Provide the [X, Y] coordinate of the cell's center where the given text is located.  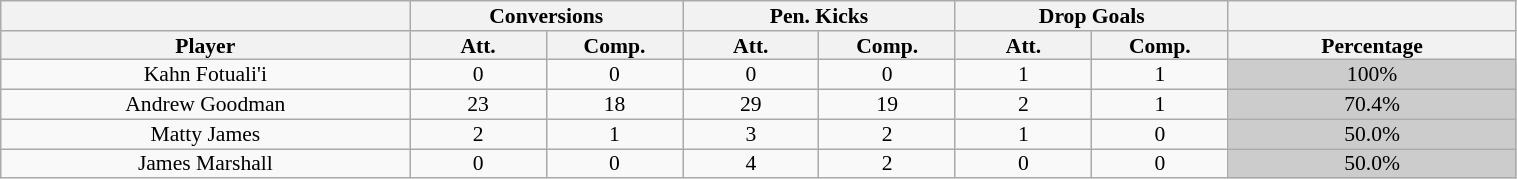
Andrew Goodman [206, 105]
23 [478, 105]
29 [751, 105]
Player [206, 46]
Matty James [206, 134]
4 [751, 164]
100% [1372, 75]
70.4% [1372, 105]
3 [751, 134]
Percentage [1372, 46]
18 [614, 105]
Drop Goals [1092, 16]
Kahn Fotuali'i [206, 75]
Pen. Kicks [820, 16]
James Marshall [206, 164]
Conversions [546, 16]
19 [887, 105]
